Scan for the cell matching the given text and deliver its (X, Y) coordinate at center. 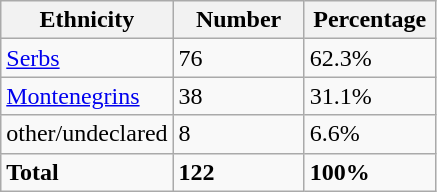
6.6% (370, 134)
Ethnicity (87, 20)
76 (238, 58)
62.3% (370, 58)
Total (87, 172)
100% (370, 172)
31.1% (370, 96)
other/undeclared (87, 134)
122 (238, 172)
8 (238, 134)
Montenegrins (87, 96)
Serbs (87, 58)
38 (238, 96)
Percentage (370, 20)
Number (238, 20)
